Output the [x, y] coordinate of the center of the cell containing the given text.  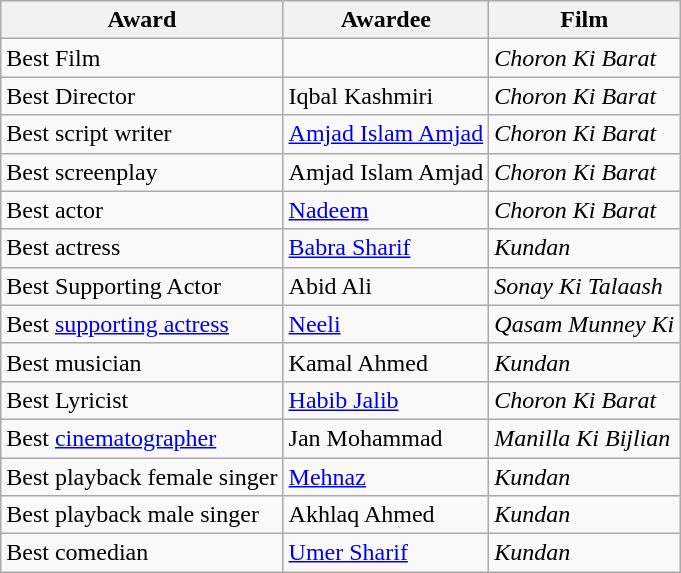
Best Lyricist [142, 400]
Best playback male singer [142, 515]
Best Film [142, 58]
Awardee [386, 20]
Nadeem [386, 210]
Best screenplay [142, 172]
Best script writer [142, 134]
Best actress [142, 248]
Best Supporting Actor [142, 286]
Abid Ali [386, 286]
Umer Sharif [386, 553]
Sonay Ki Talaash [584, 286]
Jan Mohammad [386, 438]
Qasam Munney Ki [584, 324]
Best playback female singer [142, 477]
Best musician [142, 362]
Neeli [386, 324]
Kamal Ahmed [386, 362]
Habib Jalib [386, 400]
Iqbal Kashmiri [386, 96]
Mehnaz [386, 477]
Akhlaq Ahmed [386, 515]
Best comedian [142, 553]
Best Director [142, 96]
Best actor [142, 210]
Film [584, 20]
Award [142, 20]
Best supporting actress [142, 324]
Best cinematographer [142, 438]
Babra Sharif [386, 248]
Manilla Ki Bijlian [584, 438]
